From the cell containing the given text, extract its center point as [X, Y] coordinate. 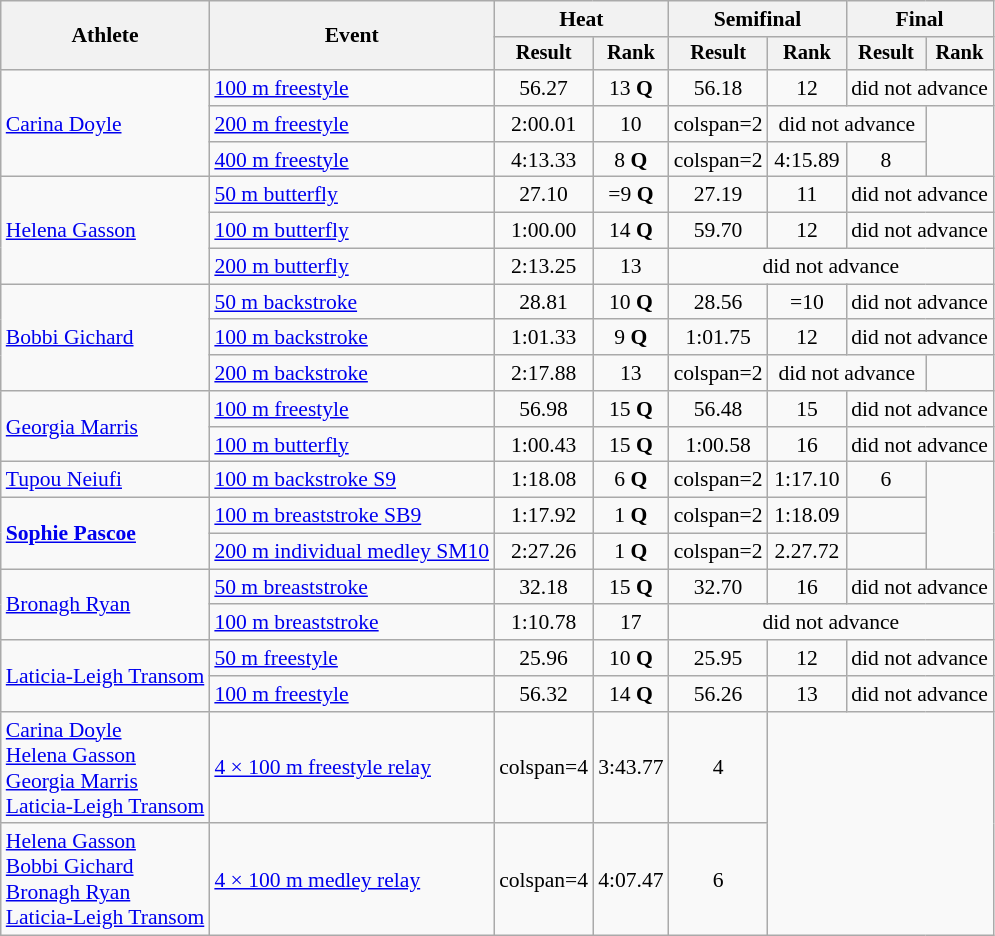
4 × 100 m medley relay [352, 880]
Helena Gasson [106, 230]
Semifinal [758, 19]
4 [718, 768]
50 m backstroke [352, 302]
8 [886, 160]
1:00.43 [544, 445]
11 [808, 195]
=10 [808, 302]
1:01.33 [544, 338]
Laticia-Leigh Transom [106, 676]
Heat [582, 19]
32.18 [544, 587]
200 m individual medley SM10 [352, 552]
Georgia Marris [106, 426]
56.48 [718, 409]
56.32 [544, 694]
13 Q [630, 88]
56.26 [718, 694]
Tupou Neiufi [106, 480]
100 m breaststroke [352, 623]
17 [630, 623]
50 m breaststroke [352, 587]
2:27.26 [544, 552]
32.70 [718, 587]
1:17.10 [808, 480]
28.56 [718, 302]
4:15.89 [808, 160]
27.19 [718, 195]
200 m butterfly [352, 267]
100 m breaststroke SB9 [352, 516]
=9 Q [630, 195]
Carina Doyle [106, 124]
2:17.88 [544, 373]
3:43.77 [630, 768]
200 m freestyle [352, 124]
Helena GassonBobbi GichardBronagh RyanLaticia-Leigh Transom [106, 880]
Bobbi Gichard [106, 338]
1:00.58 [718, 445]
10 [630, 124]
56.98 [544, 409]
25.96 [544, 658]
28.81 [544, 302]
1:01.75 [718, 338]
200 m backstroke [352, 373]
27.10 [544, 195]
1:17.92 [544, 516]
Event [352, 36]
59.70 [718, 231]
Sophie Pascoe [106, 534]
8 Q [630, 160]
Athlete [106, 36]
1:00.00 [544, 231]
1:18.08 [544, 480]
Final [920, 19]
56.18 [718, 88]
4 × 100 m freestyle relay [352, 768]
1:18.09 [808, 516]
6 Q [630, 480]
9 Q [630, 338]
Bronagh Ryan [106, 604]
2:00.01 [544, 124]
Carina DoyleHelena GassonGeorgia MarrisLaticia-Leigh Transom [106, 768]
2:13.25 [544, 267]
4:07.47 [630, 880]
56.27 [544, 88]
25.95 [718, 658]
4:13.33 [544, 160]
50 m freestyle [352, 658]
50 m butterfly [352, 195]
15 [808, 409]
100 m backstroke S9 [352, 480]
400 m freestyle [352, 160]
100 m backstroke [352, 338]
2.27.72 [808, 552]
1:10.78 [544, 623]
